Capture the cell that displays the provided text and extract its (x, y) central coordinate. 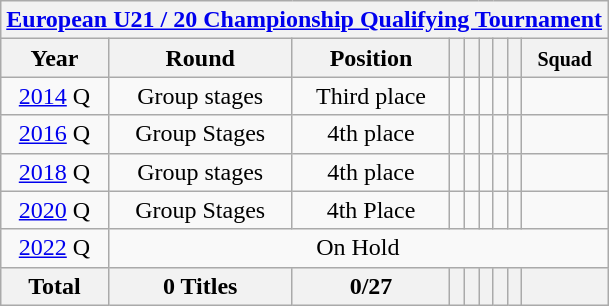
4th Place (371, 210)
0 Titles (200, 286)
2020 Q (54, 210)
Total (54, 286)
On Hold (358, 248)
2016 Q (54, 134)
Round (200, 58)
Squad (565, 58)
Third place (371, 96)
Year (54, 58)
2014 Q (54, 96)
2022 Q (54, 248)
Position (371, 58)
0/27 (371, 286)
European U21 / 20 Championship Qualifying Tournament (304, 20)
2018 Q (54, 172)
